Determine the (x, y) coordinate at the center of the cell enclosing the given text.  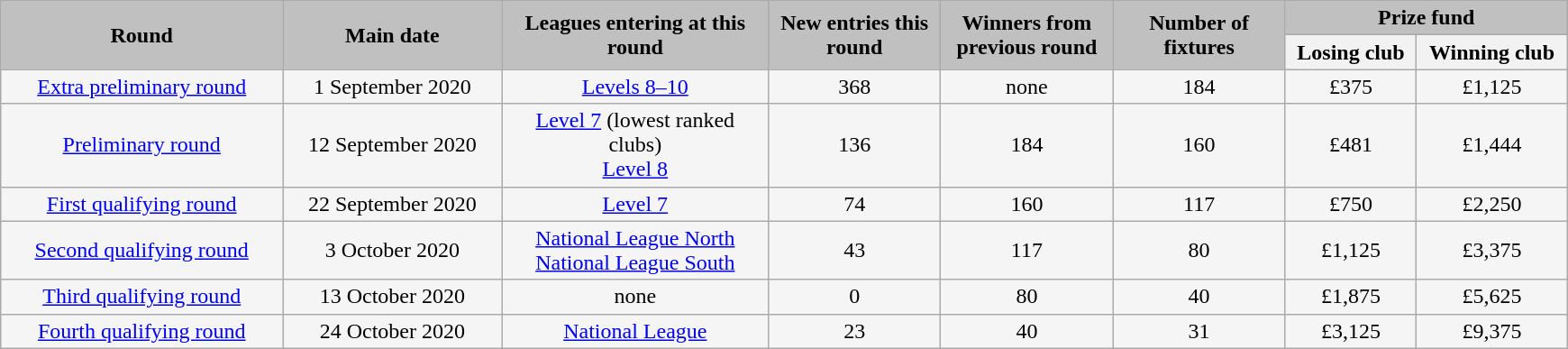
3 October 2020 (393, 251)
First qualifying round (142, 204)
£750 (1351, 204)
Leagues entering at this round (635, 35)
74 (854, 204)
Extra preliminary round (142, 87)
£375 (1351, 87)
Preliminary round (142, 145)
Levels 8–10 (635, 87)
136 (854, 145)
24 October 2020 (393, 331)
£1,444 (1492, 145)
Round (142, 35)
31 (1199, 331)
22 September 2020 (393, 204)
Winners from previous round (1027, 35)
368 (854, 87)
0 (854, 297)
Level 7 (lowest ranked clubs)Level 8 (635, 145)
Level 7 (635, 204)
Losing club (1351, 52)
1 September 2020 (393, 87)
New entries this round (854, 35)
Main date (393, 35)
Third qualifying round (142, 297)
National League (635, 331)
National League NorthNational League South (635, 251)
13 October 2020 (393, 297)
Number of fixtures (1199, 35)
£2,250 (1492, 204)
£9,375 (1492, 331)
Winning club (1492, 52)
£5,625 (1492, 297)
£3,375 (1492, 251)
12 September 2020 (393, 145)
Second qualifying round (142, 251)
23 (854, 331)
Prize fund (1426, 18)
£1,875 (1351, 297)
£3,125 (1351, 331)
Fourth qualifying round (142, 331)
43 (854, 251)
£481 (1351, 145)
